Return (x, y) of the center of cell containing provided text 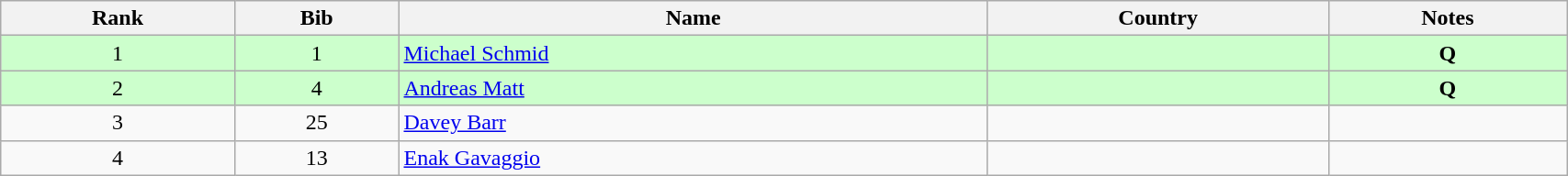
13 (316, 158)
Notes (1448, 18)
Michael Schmid (693, 53)
Enak Gavaggio (693, 158)
3 (118, 123)
Country (1157, 18)
Name (693, 18)
25 (316, 123)
Andreas Matt (693, 88)
Bib (316, 18)
Rank (118, 18)
2 (118, 88)
Davey Barr (693, 123)
